Extract the [X, Y] coordinate from the center of the cell holding the provided text.  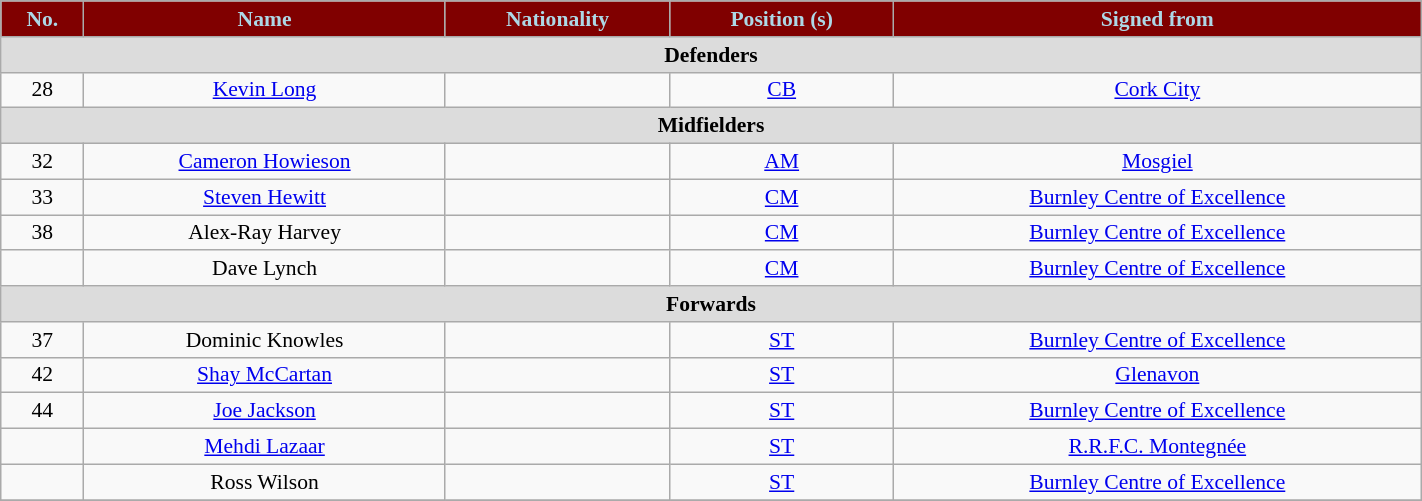
Kevin Long [264, 90]
28 [42, 90]
Cameron Howieson [264, 162]
No. [42, 19]
Shay McCartan [264, 375]
Mehdi Lazaar [264, 447]
Signed from [1157, 19]
Glenavon [1157, 375]
Defenders [711, 55]
CB [782, 90]
Alex-Ray Harvey [264, 233]
Forwards [711, 304]
Joe Jackson [264, 411]
32 [42, 162]
Dominic Knowles [264, 340]
AM [782, 162]
R.R.F.C. Montegnée [1157, 447]
Steven Hewitt [264, 197]
Dave Lynch [264, 269]
Ross Wilson [264, 482]
Name [264, 19]
Position (s) [782, 19]
Midfielders [711, 126]
Mosgiel [1157, 162]
Cork City [1157, 90]
Nationality [558, 19]
42 [42, 375]
37 [42, 340]
38 [42, 233]
44 [42, 411]
33 [42, 197]
